Scan for the cell matching the given text and deliver its [x, y] coordinate at center. 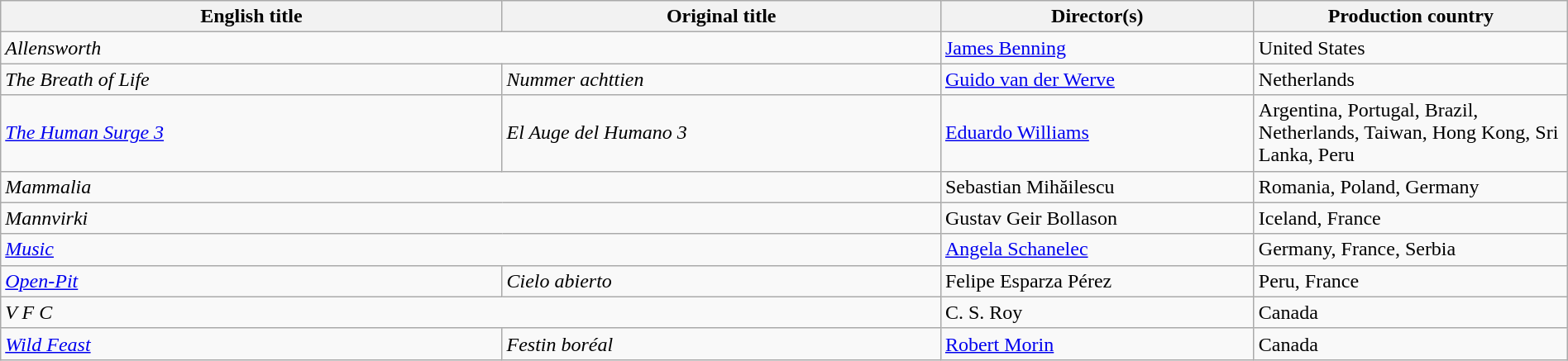
V F C [471, 312]
English title [251, 17]
Festin boréal [721, 344]
Argentina, Portugal, Brazil, Netherlands, Taiwan, Hong Kong, Sri Lanka, Peru [1411, 133]
Netherlands [1411, 79]
The Human Surge 3 [251, 133]
Eduardo Williams [1097, 133]
El Auge del Humano 3 [721, 133]
Production country [1411, 17]
Iceland, France [1411, 218]
Romania, Poland, Germany [1411, 187]
Guido van der Werve [1097, 79]
Germany, France, Serbia [1411, 249]
Cielo abierto [721, 281]
The Breath of Life [251, 79]
United States [1411, 48]
C. S. Roy [1097, 312]
Director(s) [1097, 17]
James Benning [1097, 48]
Mammalia [471, 187]
Nummer achttien [721, 79]
Wild Feast [251, 344]
Sebastian Mihăilescu [1097, 187]
Angela Schanelec [1097, 249]
Peru, France [1411, 281]
Gustav Geir Bollason [1097, 218]
Open-Pit [251, 281]
Music [471, 249]
Robert Morin [1097, 344]
Felipe Esparza Pérez [1097, 281]
Allensworth [471, 48]
Mannvirki [471, 218]
Original title [721, 17]
